Locate the cell with the specified text and output its [X, Y] center coordinate. 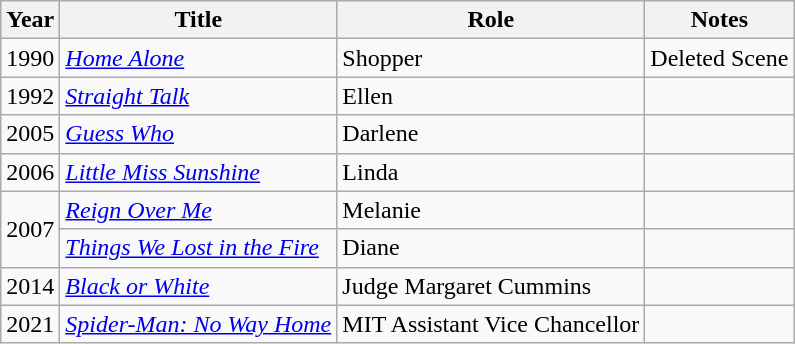
Black or White [198, 286]
Melanie [491, 210]
Spider-Man: No Way Home [198, 324]
1992 [30, 96]
2014 [30, 286]
2006 [30, 172]
Diane [491, 248]
Judge Margaret Cummins [491, 286]
Linda [491, 172]
Deleted Scene [720, 58]
Role [491, 20]
Guess Who [198, 134]
Darlene [491, 134]
2021 [30, 324]
Shopper [491, 58]
Straight Talk [198, 96]
Things We Lost in the Fire [198, 248]
Home Alone [198, 58]
Reign Over Me [198, 210]
Notes [720, 20]
Little Miss Sunshine [198, 172]
2005 [30, 134]
Year [30, 20]
MIT Assistant Vice Chancellor [491, 324]
2007 [30, 229]
Ellen [491, 96]
Title [198, 20]
1990 [30, 58]
